Output the [X, Y] coordinate of the center of the cell containing the given text.  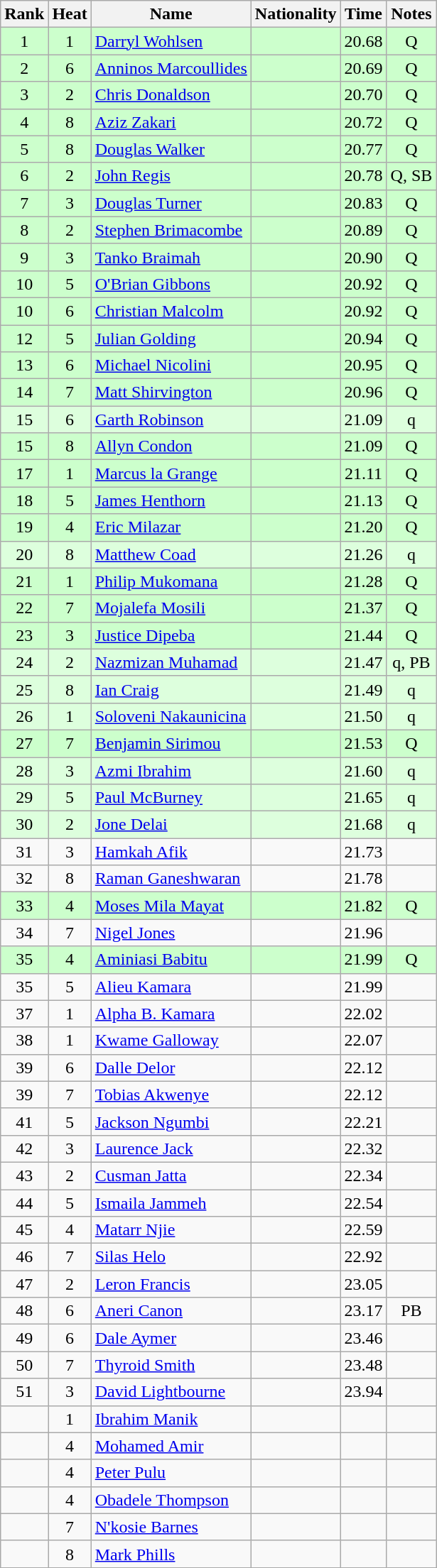
Allyn Condon [171, 446]
21.47 [364, 662]
21.44 [364, 635]
29 [24, 798]
Douglas Turner [171, 203]
20.70 [364, 95]
Chris Donaldson [171, 95]
23.94 [364, 1392]
Kwame Galloway [171, 1041]
20.94 [364, 339]
41 [24, 1122]
Time [364, 14]
Notes [411, 14]
Julian Golding [171, 339]
21.20 [364, 527]
Soloveni Nakaunicina [171, 716]
Obadele Thompson [171, 1500]
24 [24, 662]
45 [24, 1230]
25 [24, 689]
22.21 [364, 1122]
Ian Craig [171, 689]
Paul McBurney [171, 798]
Heat [70, 14]
Matarr Njie [171, 1230]
22.59 [364, 1230]
20.96 [364, 393]
22.54 [364, 1203]
34 [24, 933]
Anninos Marcoullides [171, 68]
22.07 [364, 1041]
21.13 [364, 500]
32 [24, 879]
Thyroid Smith [171, 1365]
Alpha B. Kamara [171, 1014]
Garth Robinson [171, 420]
48 [24, 1311]
20.69 [364, 68]
20.77 [364, 149]
28 [24, 770]
21.96 [364, 933]
James Henthorn [171, 500]
50 [24, 1365]
Laurence Jack [171, 1148]
Nigel Jones [171, 933]
Q, SB [411, 176]
20.90 [364, 257]
30 [24, 825]
Jackson Ngumbi [171, 1122]
21.68 [364, 825]
21.60 [364, 770]
37 [24, 1014]
Rank [24, 14]
Cusman Jatta [171, 1175]
Moses Mila Mayat [171, 906]
23 [24, 635]
23.05 [364, 1284]
21.49 [364, 689]
Ismaila Jammeh [171, 1203]
Aneri Canon [171, 1311]
47 [24, 1284]
Azmi Ibrahim [171, 770]
Christian Malcolm [171, 311]
Dalle Delor [171, 1068]
Tanko Braimah [171, 257]
17 [24, 473]
20.68 [364, 41]
Marcus la Grange [171, 473]
42 [24, 1148]
21.73 [364, 852]
Michael Nicolini [171, 366]
26 [24, 716]
21.50 [364, 716]
Matthew Coad [171, 554]
27 [24, 743]
Mark Phills [171, 1554]
22.02 [364, 1014]
Raman Ganeshwaran [171, 879]
Eric Milazar [171, 527]
Tobias Akwenye [171, 1095]
23.48 [364, 1365]
Philip Mukomana [171, 581]
21.78 [364, 879]
12 [24, 339]
Mohamed Amir [171, 1446]
23.17 [364, 1311]
22.34 [364, 1175]
21.53 [364, 743]
Nationality [296, 14]
22 [24, 608]
Hamkah Afik [171, 852]
20 [24, 554]
21 [24, 581]
Jone Delai [171, 825]
Justice Dipeba [171, 635]
46 [24, 1257]
18 [24, 500]
Ibrahim Manik [171, 1419]
Aziz Zakari [171, 122]
O'Brian Gibbons [171, 284]
21.65 [364, 798]
22.32 [364, 1148]
Douglas Walker [171, 149]
9 [24, 257]
20.72 [364, 122]
13 [24, 366]
Aminiasi Babitu [171, 960]
PB [411, 1311]
Darryl Wohlsen [171, 41]
38 [24, 1041]
44 [24, 1203]
Benjamin Sirimou [171, 743]
Nazmizan Muhamad [171, 662]
Peter Pulu [171, 1473]
20.83 [364, 203]
David Lightbourne [171, 1392]
John Regis [171, 176]
Dale Aymer [171, 1338]
Leron Francis [171, 1284]
20.78 [364, 176]
Alieu Kamara [171, 987]
49 [24, 1338]
14 [24, 393]
Silas Helo [171, 1257]
19 [24, 527]
43 [24, 1175]
N'kosie Barnes [171, 1527]
Stephen Brimacombe [171, 230]
20.89 [364, 230]
31 [24, 852]
21.82 [364, 906]
21.26 [364, 554]
51 [24, 1392]
21.37 [364, 608]
Name [171, 14]
21.28 [364, 581]
Mojalefa Mosili [171, 608]
Matt Shirvington [171, 393]
23.46 [364, 1338]
33 [24, 906]
22.92 [364, 1257]
21.11 [364, 473]
20.95 [364, 366]
q, PB [411, 662]
